Determine the [x, y] coordinate at the center of the cell enclosing the given text.  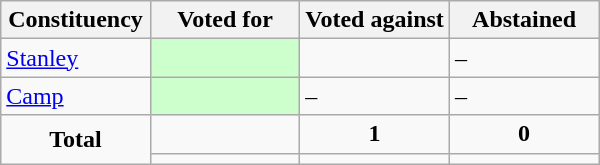
Camp [76, 96]
Voted for [225, 20]
0 [524, 134]
Constituency [76, 20]
Abstained [524, 20]
Stanley [76, 58]
Total [76, 140]
Voted against [375, 20]
1 [375, 134]
